Locate the cell with the specified text and output its (x, y) center coordinate. 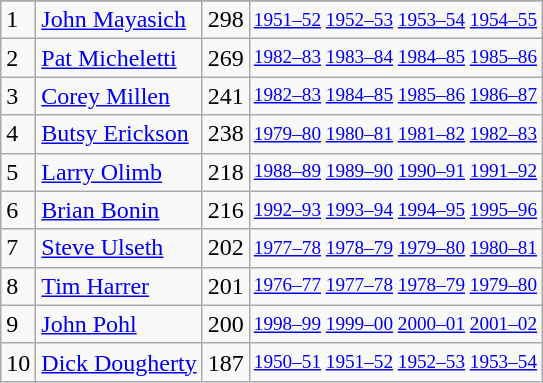
1976–77 1977–78 1978–79 1979–80 (395, 286)
4 (18, 134)
1977–78 1978–79 1979–80 1980–81 (395, 248)
9 (18, 324)
2 (18, 58)
238 (226, 134)
202 (226, 248)
201 (226, 286)
3 (18, 96)
298 (226, 20)
218 (226, 172)
200 (226, 324)
1979–80 1980–81 1981–82 1982–83 (395, 134)
1988–89 1989–90 1990–91 1991–92 (395, 172)
Larry Olimb (119, 172)
1982–83 1984–85 1985–86 1986–87 (395, 96)
Corey Millen (119, 96)
1982–83 1983–84 1984–85 1985–86 (395, 58)
Steve Ulseth (119, 248)
Pat Micheletti (119, 58)
Dick Dougherty (119, 362)
John Pohl (119, 324)
Brian Bonin (119, 210)
10 (18, 362)
269 (226, 58)
John Mayasich (119, 20)
1950–51 1951–52 1952–53 1953–54 (395, 362)
Tim Harrer (119, 286)
5 (18, 172)
8 (18, 286)
Butsy Erickson (119, 134)
1998–99 1999–00 2000–01 2001–02 (395, 324)
216 (226, 210)
1951–52 1952–53 1953–54 1954–55 (395, 20)
6 (18, 210)
7 (18, 248)
1 (18, 20)
241 (226, 96)
1992–93 1993–94 1994–95 1995–96 (395, 210)
187 (226, 362)
